Identify which cell holds the provided text, then report its (x, y) central coordinate. 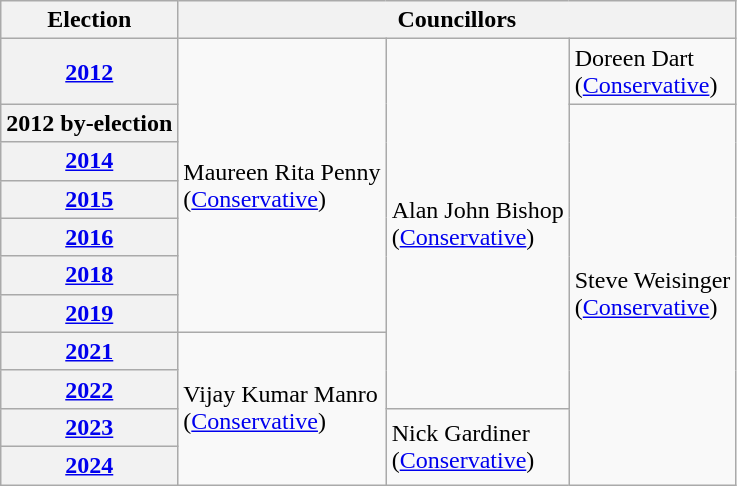
Steve Weisinger(Conservative) (652, 294)
Councillors (457, 20)
Doreen Dart(Conservative) (652, 72)
2016 (90, 237)
2014 (90, 161)
2024 (90, 465)
2015 (90, 199)
2022 (90, 389)
Nick Gardiner(Conservative) (478, 446)
2023 (90, 427)
2012 (90, 72)
2019 (90, 313)
Vijay Kumar Manro(Conservative) (282, 408)
Alan John Bishop(Conservative) (478, 224)
Election (90, 20)
2018 (90, 275)
2021 (90, 351)
2012 by-election (90, 123)
Maureen Rita Penny(Conservative) (282, 186)
